Capture the cell that displays the provided text and extract its (x, y) central coordinate. 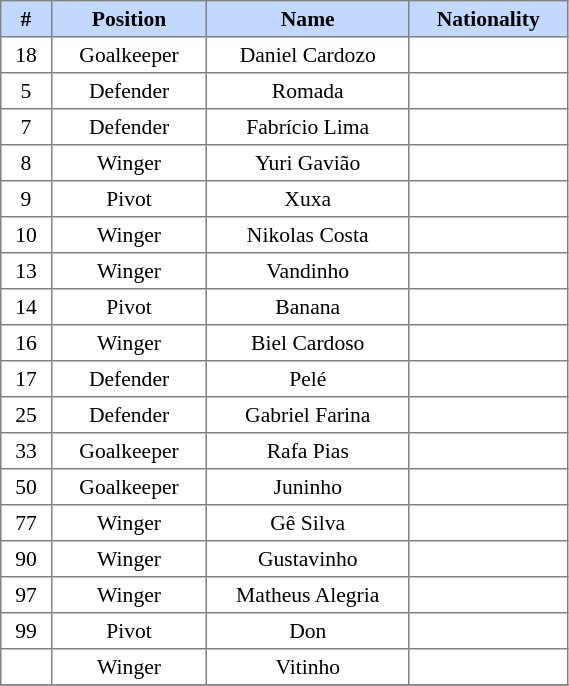
Xuxa (308, 199)
18 (26, 55)
Nikolas Costa (308, 235)
Biel Cardoso (308, 343)
Gê Silva (308, 523)
Rafa Pias (308, 451)
Fabrício Lima (308, 127)
Vandinho (308, 271)
90 (26, 559)
99 (26, 631)
50 (26, 487)
Nationality (488, 19)
8 (26, 163)
77 (26, 523)
Don (308, 631)
Position (129, 19)
5 (26, 91)
Matheus Alegria (308, 595)
Juninho (308, 487)
13 (26, 271)
Banana (308, 307)
33 (26, 451)
Romada (308, 91)
97 (26, 595)
16 (26, 343)
# (26, 19)
9 (26, 199)
Gustavinho (308, 559)
Daniel Cardozo (308, 55)
Vitinho (308, 667)
14 (26, 307)
7 (26, 127)
Gabriel Farina (308, 415)
Pelé (308, 379)
25 (26, 415)
Yuri Gavião (308, 163)
10 (26, 235)
17 (26, 379)
Name (308, 19)
